Find where the given text appears and provide that cell's center as (X, Y) coordinate. 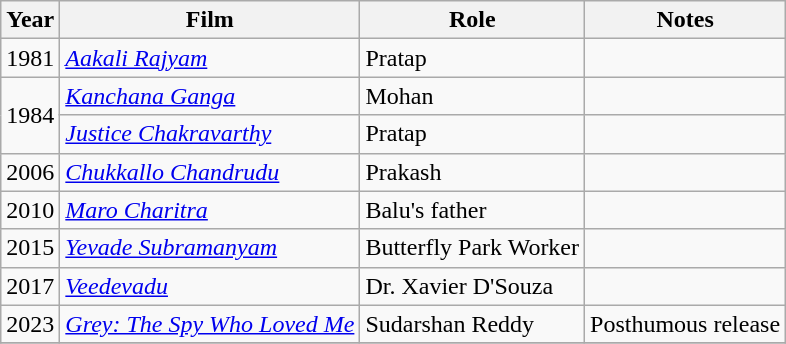
2006 (30, 172)
Sudarshan Reddy (472, 324)
Yevade Subramanyam (210, 248)
Film (210, 20)
2023 (30, 324)
Justice Chakravarthy (210, 134)
Balu's father (472, 210)
Veedevadu (210, 286)
Aakali Rajyam (210, 58)
Role (472, 20)
Notes (686, 20)
Prakash (472, 172)
1981 (30, 58)
2010 (30, 210)
2017 (30, 286)
Grey: The Spy Who Loved Me (210, 324)
Chukkallo Chandrudu (210, 172)
2015 (30, 248)
Dr. Xavier D'Souza (472, 286)
1984 (30, 115)
Butterfly Park Worker (472, 248)
Maro Charitra (210, 210)
Year (30, 20)
Posthumous release (686, 324)
Kanchana Ganga (210, 96)
Mohan (472, 96)
